Find where the given text appears and provide that cell's center as (X, Y) coordinate. 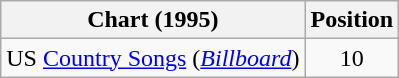
US Country Songs (Billboard) (153, 58)
Position (352, 20)
Chart (1995) (153, 20)
10 (352, 58)
